Identify which cell holds the provided text, then report its (x, y) central coordinate. 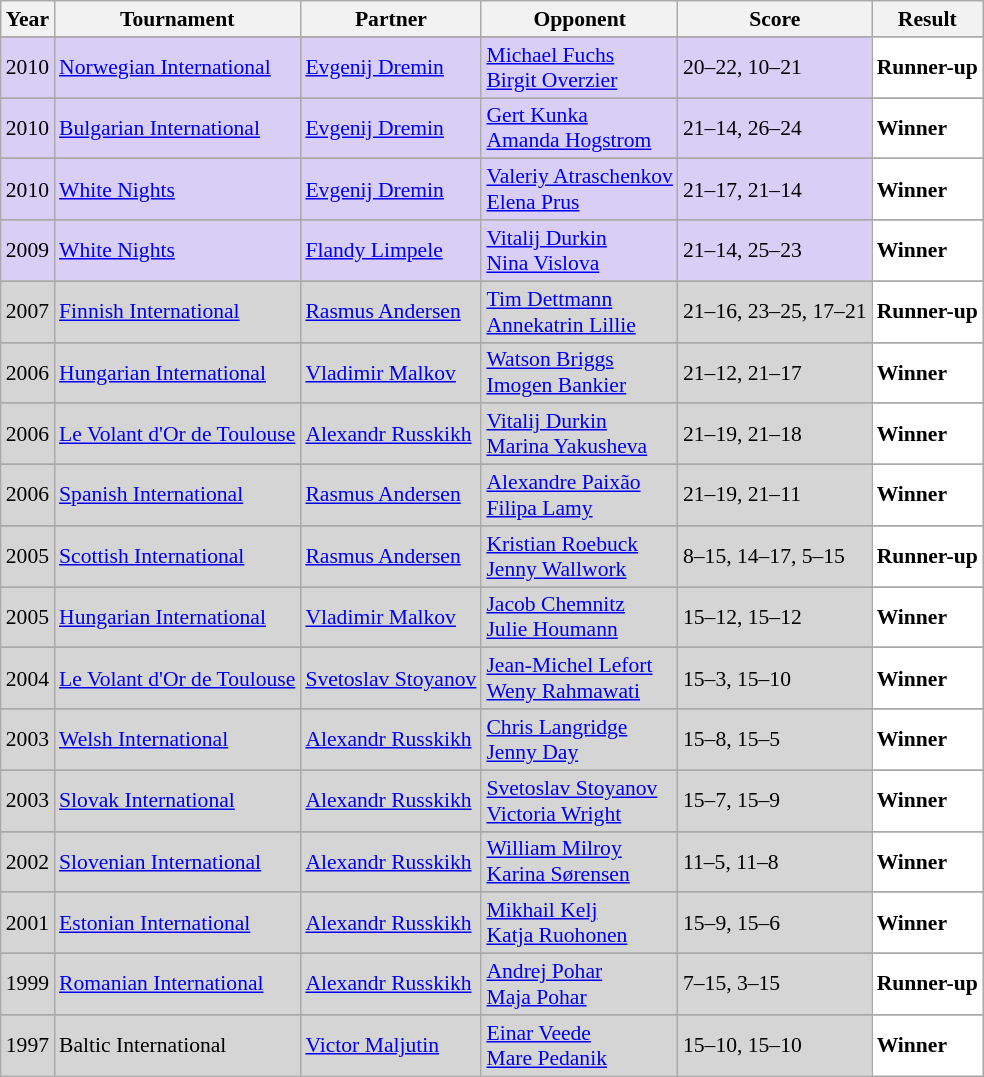
Valeriy Atraschenkov Elena Prus (580, 190)
Svetoslav Stoyanov (390, 678)
William Milroy Karina Sørensen (580, 862)
Tournament (177, 19)
Welsh International (177, 740)
Jean-Michel Lefort Weny Rahmawati (580, 678)
Victor Maljutin (390, 1046)
7–15, 3–15 (775, 984)
Baltic International (177, 1046)
11–5, 11–8 (775, 862)
Year (28, 19)
Scottish International (177, 556)
21–14, 25–23 (775, 250)
Slovak International (177, 800)
Mikhail Kelj Katja Ruohonen (580, 924)
Andrej Pohar Maja Pohar (580, 984)
21–17, 21–14 (775, 190)
1999 (28, 984)
Vitalij Durkin Nina Vislova (580, 250)
Opponent (580, 19)
Flandy Limpele (390, 250)
Finnish International (177, 312)
Spanish International (177, 496)
Kristian Roebuck Jenny Wallwork (580, 556)
Partner (390, 19)
Romanian International (177, 984)
Estonian International (177, 924)
8–15, 14–17, 5–15 (775, 556)
21–12, 21–17 (775, 372)
2001 (28, 924)
2009 (28, 250)
Einar Veede Mare Pedanik (580, 1046)
15–10, 15–10 (775, 1046)
2002 (28, 862)
21–14, 26–24 (775, 128)
Score (775, 19)
15–8, 15–5 (775, 740)
20–22, 10–21 (775, 68)
Gert Kunka Amanda Hogstrom (580, 128)
1997 (28, 1046)
Result (928, 19)
Michael Fuchs Birgit Overzier (580, 68)
21–16, 23–25, 17–21 (775, 312)
Vitalij Durkin Marina Yakusheva (580, 434)
15–7, 15–9 (775, 800)
Slovenian International (177, 862)
Watson Briggs Imogen Bankier (580, 372)
15–12, 15–12 (775, 618)
Norwegian International (177, 68)
Jacob Chemnitz Julie Houmann (580, 618)
Tim Dettmann Annekatrin Lillie (580, 312)
Svetoslav Stoyanov Victoria Wright (580, 800)
21–19, 21–11 (775, 496)
Alexandre Paixão Filipa Lamy (580, 496)
2007 (28, 312)
2004 (28, 678)
15–9, 15–6 (775, 924)
15–3, 15–10 (775, 678)
Chris Langridge Jenny Day (580, 740)
Bulgarian International (177, 128)
21–19, 21–18 (775, 434)
